For the text-containing cell, return its midpoint in [x, y] coordinate format. 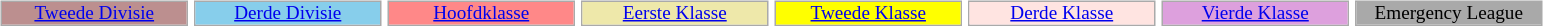
Derde Klasse [1062, 13]
Vierde Klasse [1255, 13]
Tweede Divisie [94, 13]
Hoofdklasse [481, 13]
Tweede Klasse [868, 13]
Emergency League [1448, 13]
Eerste Klasse [674, 13]
Derde Divisie [288, 13]
